Return [X, Y] of the center of cell containing provided text 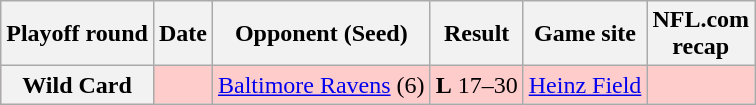
L 17–30 [476, 85]
Wild Card [78, 85]
Playoff round [78, 34]
Heinz Field [585, 85]
NFL.comrecap [701, 34]
Game site [585, 34]
Date [182, 34]
Baltimore Ravens (6) [321, 85]
Opponent (Seed) [321, 34]
Result [476, 34]
